Find where the given text appears and provide that cell's center as [X, Y] coordinate. 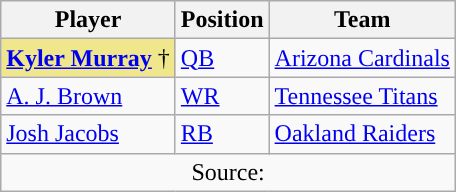
Position [222, 20]
Oakland Raiders [362, 134]
Arizona Cardinals [362, 58]
Source: [228, 172]
Josh Jacobs [88, 134]
Kyler Murray † [88, 58]
WR [222, 96]
RB [222, 134]
Player [88, 20]
Tennessee Titans [362, 96]
A. J. Brown [88, 96]
Team [362, 20]
QB [222, 58]
